Return (x, y) of the center of cell containing provided text 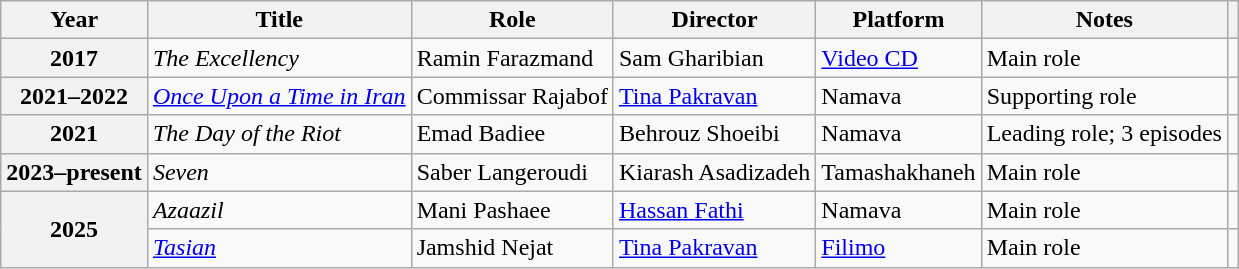
Leading role; 3 episodes (1104, 134)
Supporting role (1104, 96)
Director (714, 20)
Notes (1104, 20)
Ramin Farazmand (512, 58)
Year (74, 20)
Tasian (279, 248)
Hassan Fathi (714, 210)
Jamshid Nejat (512, 248)
Filimo (898, 248)
Platform (898, 20)
Video CD (898, 58)
2017 (74, 58)
Once Upon a Time in Iran (279, 96)
Seven (279, 172)
Commissar Rajabof (512, 96)
Tamashakhaneh (898, 172)
The Excellency (279, 58)
Azaazil (279, 210)
2023–present (74, 172)
Emad Badiee (512, 134)
2025 (74, 229)
The Day of the Riot (279, 134)
Saber Langeroudi (512, 172)
Behrouz Shoeibi (714, 134)
Title (279, 20)
Sam Gharibian (714, 58)
2021–2022 (74, 96)
Role (512, 20)
Mani Pashaee (512, 210)
2021 (74, 134)
Kiarash Asadizadeh (714, 172)
